Capture the cell that displays the provided text and extract its [x, y] central coordinate. 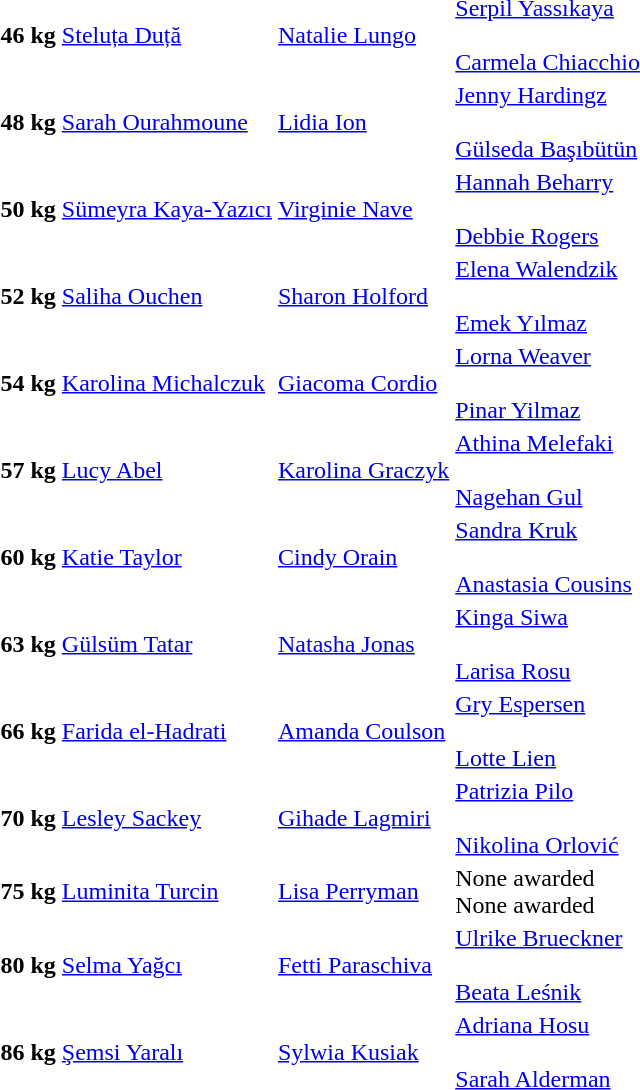
Sharon Holford [364, 296]
Lisa Perryman [364, 892]
Karolina Graczyk [364, 470]
Katie Taylor [166, 557]
Karolina Michalczuk [166, 383]
Cindy Orain [364, 557]
Sarah Ourahmoune [166, 122]
Giacoma Cordio [364, 383]
Gülsüm Tatar [166, 644]
Virginie Nave [364, 209]
Selma Yağcı [166, 965]
Gihade Lagmiri [364, 818]
Farida el-Hadrati [166, 731]
Lesley Sackey [166, 818]
Lidia Ion [364, 122]
Lucy Abel [166, 470]
Fetti Paraschiva [364, 965]
Saliha Ouchen [166, 296]
Sümeyra Kaya-Yazıcı [166, 209]
Luminita Turcin [166, 892]
Amanda Coulson [364, 731]
Natasha Jonas [364, 644]
